Extract the (X, Y) coordinate from the center of the cell holding the provided text.  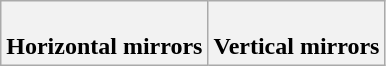
Horizontal mirrors (104, 34)
Vertical mirrors (296, 34)
